Output the [X, Y] coordinate of the center of the cell containing the given text.  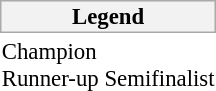
Legend [108, 16]
